Scan for the cell matching the given text and deliver its (X, Y) coordinate at center. 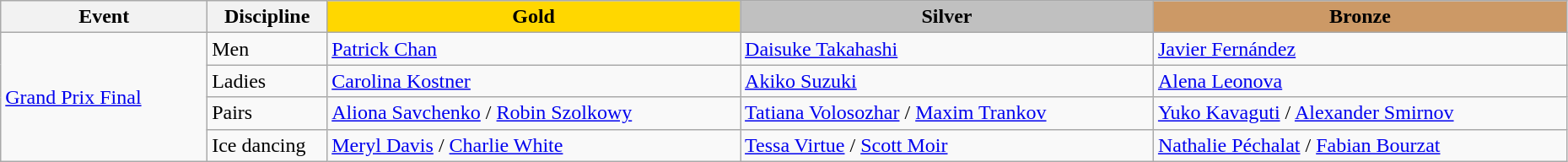
Discipline (267, 17)
Gold (534, 17)
Meryl Davis / Charlie White (534, 145)
Ice dancing (267, 145)
Nathalie Péchalat / Fabian Bourzat (1360, 145)
Event (105, 17)
Tatiana Volosozhar / Maxim Trankov (947, 113)
Alena Leonova (1360, 81)
Pairs (267, 113)
Javier Fernández (1360, 49)
Grand Prix Final (105, 97)
Men (267, 49)
Bronze (1360, 17)
Carolina Kostner (534, 81)
Daisuke Takahashi (947, 49)
Silver (947, 17)
Tessa Virtue / Scott Moir (947, 145)
Ladies (267, 81)
Patrick Chan (534, 49)
Aliona Savchenko / Robin Szolkowy (534, 113)
Akiko Suzuki (947, 81)
Yuko Kavaguti / Alexander Smirnov (1360, 113)
